For the text-containing cell, return its midpoint in (x, y) coordinate format. 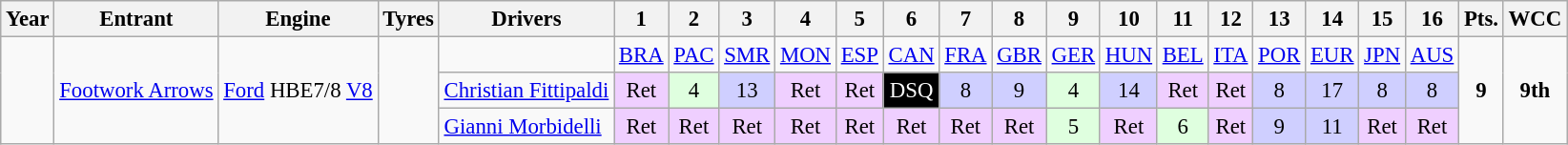
16 (1432, 19)
MON (806, 55)
Gianni Morbidelli (526, 127)
Year (28, 19)
HUN (1128, 55)
EUR (1332, 55)
GER (1073, 55)
12 (1230, 19)
CAN (912, 55)
ESP (859, 55)
9th (1535, 92)
Christian Fittipaldi (526, 91)
PAC (694, 55)
7 (965, 19)
SMR (748, 55)
Drivers (526, 19)
POR (1280, 55)
Footwork Arrows (136, 92)
Ford HBE7/8 V8 (298, 92)
3 (748, 19)
10 (1128, 19)
AUS (1432, 55)
BEL (1183, 55)
BRA (641, 55)
Tyres (408, 19)
JPN (1383, 55)
ITA (1230, 55)
GBR (1019, 55)
FRA (965, 55)
15 (1383, 19)
WCC (1535, 19)
17 (1332, 91)
2 (694, 19)
Pts. (1482, 19)
Entrant (136, 19)
1 (641, 19)
Engine (298, 19)
DSQ (912, 91)
